Scan for the cell matching the given text and deliver its [X, Y] coordinate at center. 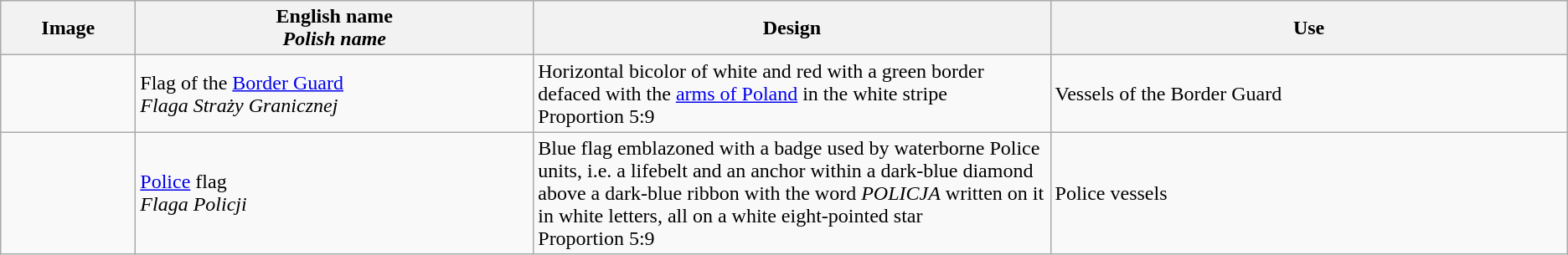
English name Polish name [335, 28]
Image [69, 28]
Horizontal bicolor of white and red with a green border defaced with the arms of Poland in the white stripe Proportion 5:9 [792, 94]
Flag of the Border Guard Flaga Straży Granicznej [335, 94]
Design [792, 28]
Use [1308, 28]
Police flag Flaga Policji [335, 193]
Police vessels [1308, 193]
Vessels of the Border Guard [1308, 94]
